Return the [x, y] coordinate for the center point of the cell that contains the specified text.  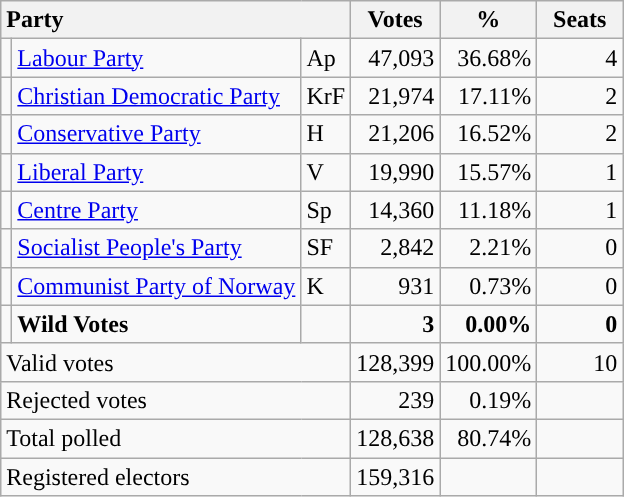
V [326, 172]
159,316 [396, 477]
Wild Votes [156, 324]
16.52% [488, 134]
15.57% [488, 172]
Christian Democratic Party [156, 96]
Party [176, 20]
4 [580, 58]
47,093 [396, 58]
36.68% [488, 58]
% [488, 20]
K [326, 286]
Socialist People's Party [156, 248]
80.74% [488, 438]
Centre Party [156, 210]
H [326, 134]
21,206 [396, 134]
Votes [396, 20]
0.00% [488, 324]
11.18% [488, 210]
19,990 [396, 172]
Liberal Party [156, 172]
Ap [326, 58]
KrF [326, 96]
3 [396, 324]
SF [326, 248]
128,399 [396, 362]
17.11% [488, 96]
Conservative Party [156, 134]
Communist Party of Norway [156, 286]
Total polled [176, 438]
0.73% [488, 286]
2.21% [488, 248]
2,842 [396, 248]
Registered electors [176, 477]
0.19% [488, 400]
14,360 [396, 210]
Valid votes [176, 362]
Seats [580, 20]
239 [396, 400]
Sp [326, 210]
100.00% [488, 362]
128,638 [396, 438]
10 [580, 362]
Labour Party [156, 58]
931 [396, 286]
Rejected votes [176, 400]
21,974 [396, 96]
